Return the (X, Y) coordinate for the center point of the cell that contains the specified text.  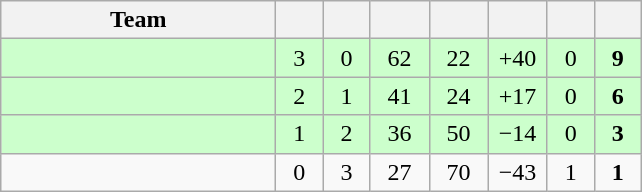
62 (400, 58)
6 (618, 96)
36 (400, 134)
−14 (518, 134)
−43 (518, 172)
22 (458, 58)
70 (458, 172)
27 (400, 172)
+17 (518, 96)
41 (400, 96)
+40 (518, 58)
50 (458, 134)
9 (618, 58)
Team (138, 20)
24 (458, 96)
